Capture the cell that displays the provided text and extract its (X, Y) central coordinate. 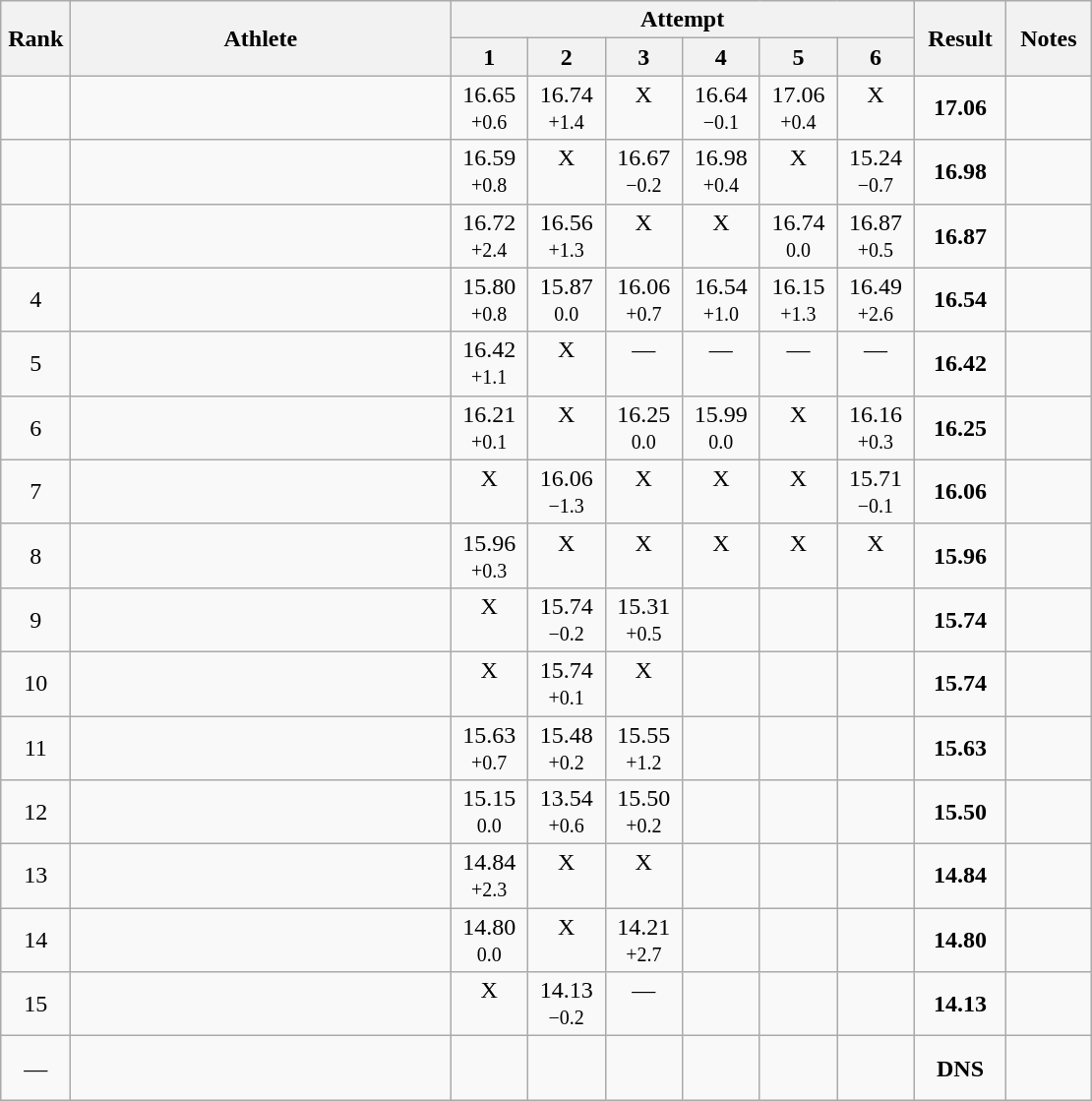
Athlete (261, 38)
15.55+1.2 (643, 748)
15.63 (960, 748)
14 (35, 941)
15.96 (960, 555)
15.31+0.5 (643, 620)
13.54+0.6 (567, 813)
15.71−0.1 (876, 492)
17.06+0.4 (799, 108)
15 (35, 1004)
16.15+1.3 (799, 299)
15.870.0 (567, 299)
16.06−1.3 (567, 492)
12 (35, 813)
16.87 (960, 236)
16.87+0.5 (876, 236)
16.98+0.4 (722, 171)
17.06 (960, 108)
16.56+1.3 (567, 236)
16.16+0.3 (876, 427)
16.49+2.6 (876, 299)
16.67−0.2 (643, 171)
10 (35, 683)
15.50 (960, 813)
16.25 (960, 427)
15.80+0.8 (490, 299)
16.250.0 (643, 427)
16.59+0.8 (490, 171)
1 (490, 57)
16.64−0.1 (722, 108)
16.65+0.6 (490, 108)
16.06+0.7 (643, 299)
2 (567, 57)
Result (960, 38)
15.96+0.3 (490, 555)
16.42+1.1 (490, 364)
Attempt (683, 20)
14.800.0 (490, 941)
14.13 (960, 1004)
16.06 (960, 492)
16.21+0.1 (490, 427)
8 (35, 555)
16.54 (960, 299)
16.74+1.4 (567, 108)
16.72+2.4 (490, 236)
15.63+0.7 (490, 748)
14.13−0.2 (567, 1004)
15.24−0.7 (876, 171)
15.50+0.2 (643, 813)
14.80 (960, 941)
14.84 (960, 876)
14.21+2.7 (643, 941)
15.150.0 (490, 813)
15.74−0.2 (567, 620)
15.74+0.1 (567, 683)
16.740.0 (799, 236)
16.42 (960, 364)
7 (35, 492)
14.84+2.3 (490, 876)
9 (35, 620)
Notes (1049, 38)
11 (35, 748)
13 (35, 876)
Rank (35, 38)
15.990.0 (722, 427)
DNS (960, 1069)
16.98 (960, 171)
16.54+1.0 (722, 299)
15.48+0.2 (567, 748)
3 (643, 57)
